Locate the cell with the specified text and output its (x, y) center coordinate. 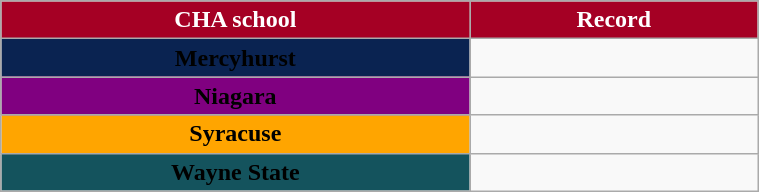
Mercyhurst (236, 58)
Wayne State (236, 172)
CHA school (236, 20)
Niagara (236, 96)
Syracuse (236, 134)
Record (614, 20)
